Identify which cell holds the provided text, then report its (X, Y) central coordinate. 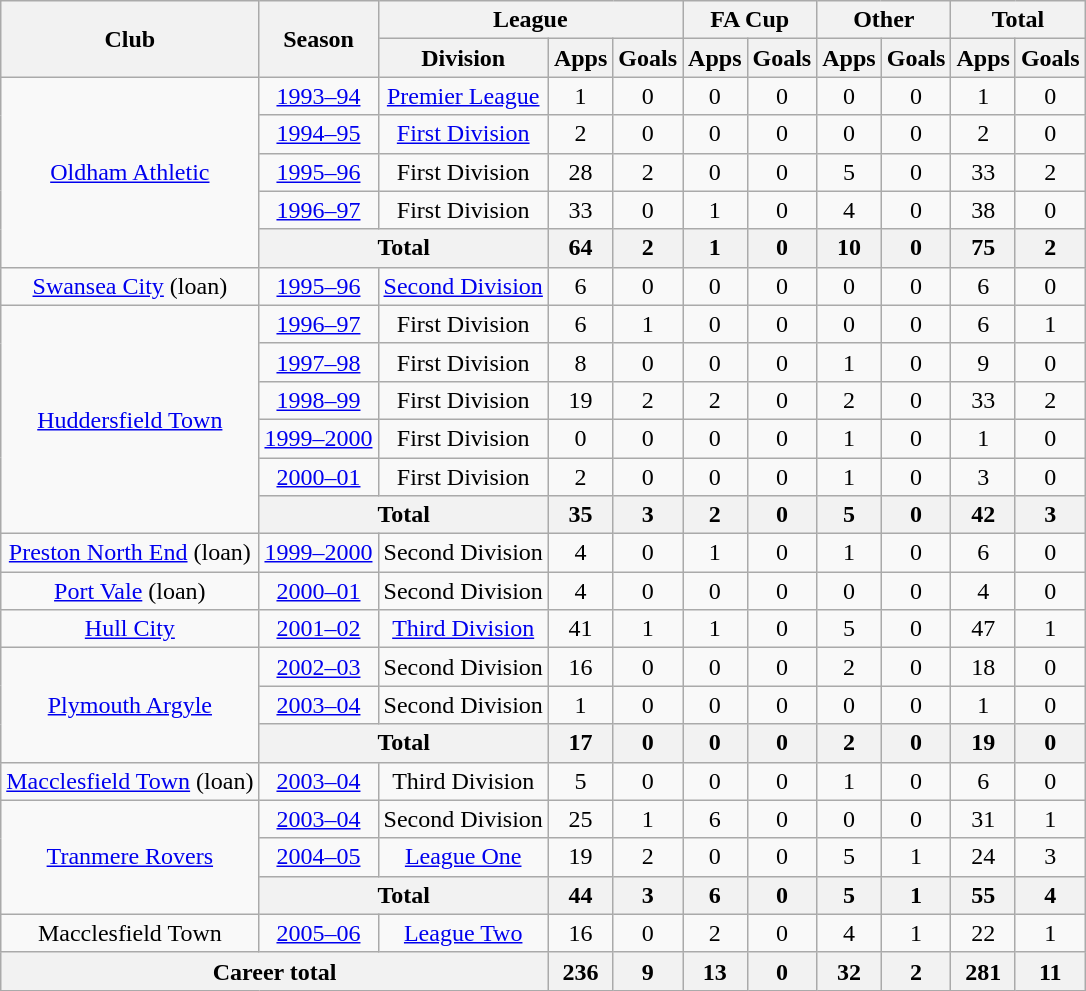
44 (580, 895)
2004–05 (318, 857)
236 (580, 971)
25 (580, 819)
22 (983, 933)
Tranmere Rovers (130, 857)
24 (983, 857)
2005–06 (318, 933)
League One (463, 857)
38 (983, 210)
35 (580, 515)
47 (983, 629)
8 (580, 362)
Preston North End (loan) (130, 553)
Oldham Athletic (130, 172)
1994–95 (318, 134)
Macclesfield Town (130, 933)
55 (983, 895)
42 (983, 515)
41 (580, 629)
Huddersfield Town (130, 419)
11 (1050, 971)
Swansea City (loan) (130, 286)
28 (580, 172)
FA Cup (750, 20)
Plymouth Argyle (130, 705)
18 (983, 667)
Other (884, 20)
Club (130, 39)
Port Vale (loan) (130, 591)
2002–03 (318, 667)
League Two (463, 933)
31 (983, 819)
2001–02 (318, 629)
1993–94 (318, 96)
1998–99 (318, 400)
10 (849, 248)
Hull City (130, 629)
Macclesfield Town (loan) (130, 781)
13 (715, 971)
Season (318, 39)
1997–98 (318, 362)
64 (580, 248)
281 (983, 971)
Premier League (463, 96)
Division (463, 58)
75 (983, 248)
Career total (275, 971)
League (530, 20)
17 (580, 743)
32 (849, 971)
